Extract the [X, Y] coordinate from the center of the cell holding the provided text.  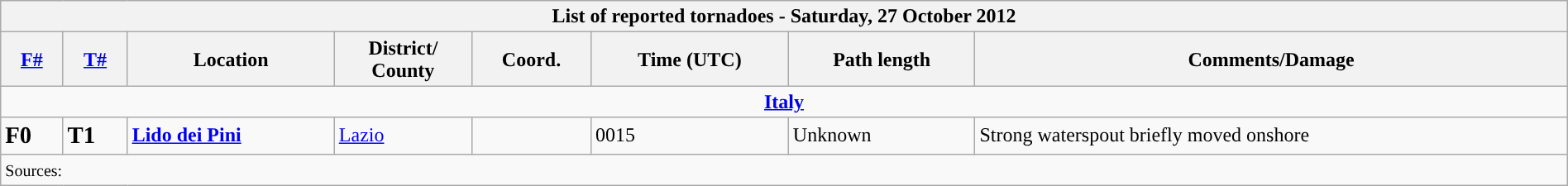
List of reported tornadoes - Saturday, 27 October 2012 [784, 17]
Time (UTC) [690, 60]
F0 [31, 136]
Italy [784, 102]
T# [95, 60]
0015 [690, 136]
Location [231, 60]
Coord. [531, 60]
Strong waterspout briefly moved onshore [1271, 136]
Comments/Damage [1271, 60]
T1 [95, 136]
Lazio [403, 136]
Sources: [784, 169]
District/County [403, 60]
Lido dei Pini [231, 136]
F# [31, 60]
Path length [882, 60]
Unknown [882, 136]
